Find where the given text appears and provide that cell's center as (x, y) coordinate. 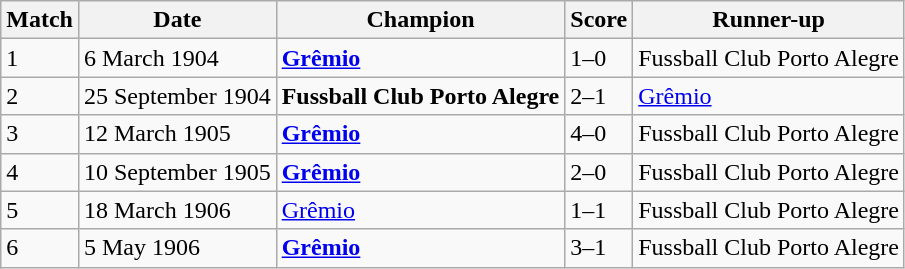
Runner-up (769, 20)
4–0 (599, 134)
Score (599, 20)
1–0 (599, 58)
10 September 1905 (177, 172)
3 (40, 134)
2–0 (599, 172)
6 (40, 248)
Champion (420, 20)
25 September 1904 (177, 96)
Date (177, 20)
Match (40, 20)
5 (40, 210)
3–1 (599, 248)
5 May 1906 (177, 248)
12 March 1905 (177, 134)
1 (40, 58)
6 March 1904 (177, 58)
4 (40, 172)
2–1 (599, 96)
18 March 1906 (177, 210)
2 (40, 96)
1–1 (599, 210)
